Output the (x, y) coordinate of the center of the cell containing the given text.  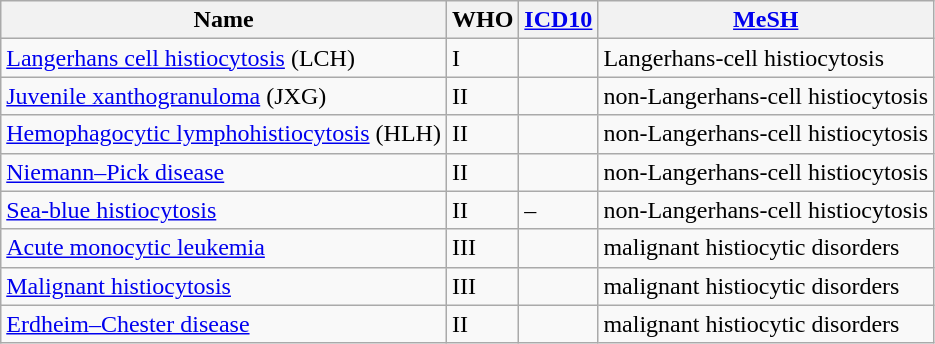
MeSH (766, 20)
Name (224, 20)
Niemann–Pick disease (224, 172)
WHO (482, 20)
I (482, 58)
ICD10 (558, 20)
– (558, 210)
Erdheim–Chester disease (224, 324)
Juvenile xanthogranuloma (JXG) (224, 96)
Malignant histiocytosis (224, 286)
Langerhans-cell histiocytosis (766, 58)
Acute monocytic leukemia (224, 248)
Langerhans cell histiocytosis (LCH) (224, 58)
Sea-blue histiocytosis (224, 210)
Hemophagocytic lymphohistiocytosis (HLH) (224, 134)
